For the text-containing cell, return its midpoint in [x, y] coordinate format. 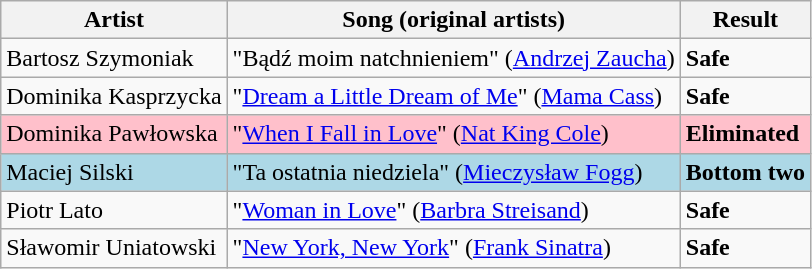
Song (original artists) [454, 20]
"New York, New York" (Frank Sinatra) [454, 248]
Dominika Pawłowska [114, 134]
Maciej Silski [114, 172]
Bartosz Szymoniak [114, 58]
"Bądź moim natchnieniem" (Andrzej Zaucha) [454, 58]
Artist [114, 20]
Bottom two [745, 172]
"Ta ostatnia niedziela" (Mieczysław Fogg) [454, 172]
Result [745, 20]
Sławomir Uniatowski [114, 248]
Piotr Lato [114, 210]
"When I Fall in Love" (Nat King Cole) [454, 134]
"Woman in Love" (Barbra Streisand) [454, 210]
Eliminated [745, 134]
"Dream a Little Dream of Me" (Mama Cass) [454, 96]
Dominika Kasprzycka [114, 96]
